Scan for the cell matching the given text and deliver its [X, Y] coordinate at center. 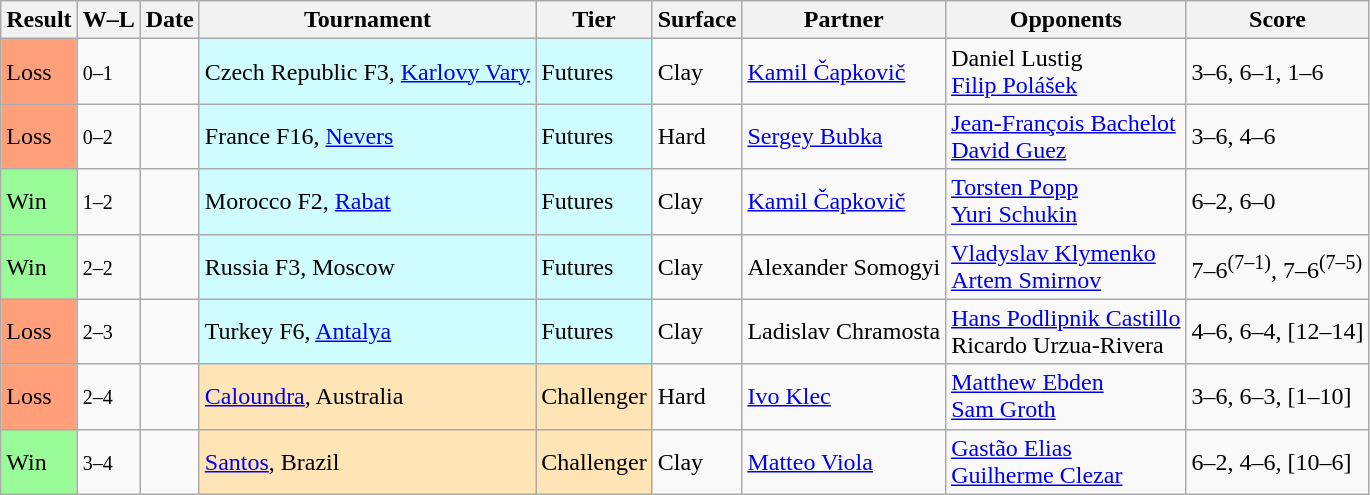
Caloundra, Australia [368, 396]
2–2 [108, 266]
4–6, 6–4, [12–14] [1278, 332]
7–6(7–1), 7–6(7–5) [1278, 266]
Turkey F6, Antalya [368, 332]
Gastão Elias Guilherme Clezar [1066, 462]
Jean-François Bachelot David Guez [1066, 136]
Tier [594, 20]
Czech Republic F3, Karlovy Vary [368, 72]
Alexander Somogyi [844, 266]
Russia F3, Moscow [368, 266]
1–2 [108, 202]
3–4 [108, 462]
3–6, 6–3, [1–10] [1278, 396]
0–1 [108, 72]
Ivo Klec [844, 396]
2–4 [108, 396]
Surface [697, 20]
Matthew Ebden Sam Groth [1066, 396]
Date [170, 20]
Matteo Viola [844, 462]
Daniel Lustig Filip Polášek [1066, 72]
W–L [108, 20]
3–6, 4–6 [1278, 136]
Vladyslav Klymenko Artem Smirnov [1066, 266]
6–2, 4–6, [10–6] [1278, 462]
France F16, Nevers [368, 136]
Ladislav Chramosta [844, 332]
3–6, 6–1, 1–6 [1278, 72]
6–2, 6–0 [1278, 202]
Sergey Bubka [844, 136]
Tournament [368, 20]
Hans Podlipnik Castillo Ricardo Urzua-Rivera [1066, 332]
Morocco F2, Rabat [368, 202]
Torsten Popp Yuri Schukin [1066, 202]
Partner [844, 20]
Opponents [1066, 20]
0–2 [108, 136]
Score [1278, 20]
2–3 [108, 332]
Result [39, 20]
Santos, Brazil [368, 462]
